For the text-containing cell, return its midpoint in [x, y] coordinate format. 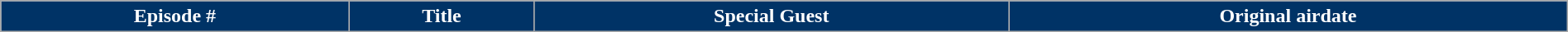
Original airdate [1288, 16]
Episode # [175, 16]
Special Guest [772, 16]
Title [442, 16]
